Return (X, Y) of the center of cell containing provided text 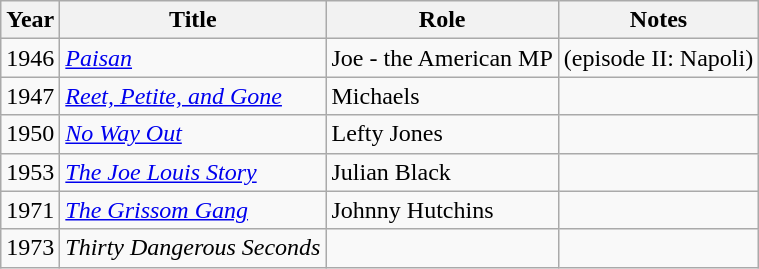
1973 (30, 248)
1950 (30, 134)
Title (193, 20)
Johnny Hutchins (442, 210)
Thirty Dangerous Seconds (193, 248)
Michaels (442, 96)
Notes (658, 20)
1971 (30, 210)
1947 (30, 96)
1946 (30, 58)
Julian Black (442, 172)
Paisan (193, 58)
Lefty Jones (442, 134)
Year (30, 20)
The Grissom Gang (193, 210)
1953 (30, 172)
(episode II: Napoli) (658, 58)
No Way Out (193, 134)
Role (442, 20)
Joe - the American MP (442, 58)
Reet, Petite, and Gone (193, 96)
The Joe Louis Story (193, 172)
